From the cell containing the given text, extract its center point as [X, Y] coordinate. 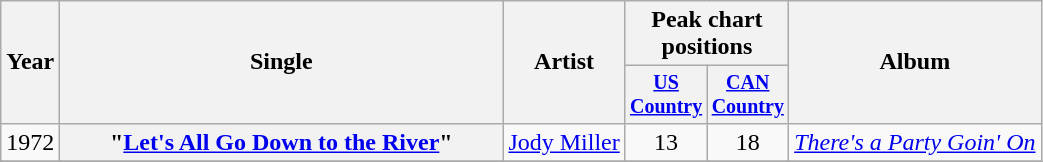
Single [282, 62]
Album [915, 62]
US Country [666, 94]
There's a Party Goin' On [915, 142]
18 [748, 142]
Jody Miller [564, 142]
1972 [30, 142]
"Let's All Go Down to the River" [282, 142]
13 [666, 142]
Year [30, 62]
CAN Country [748, 94]
Peak chartpositions [706, 34]
Artist [564, 62]
